Return [X, Y] of the center of cell containing provided text 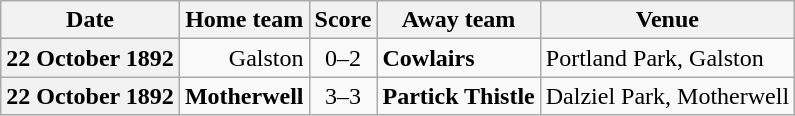
Score [343, 20]
Away team [458, 20]
0–2 [343, 58]
Portland Park, Galston [667, 58]
Venue [667, 20]
Partick Thistle [458, 96]
Cowlairs [458, 58]
Date [90, 20]
Motherwell [244, 96]
Dalziel Park, Motherwell [667, 96]
Home team [244, 20]
3–3 [343, 96]
Galston [244, 58]
